Determine the (X, Y) coordinate at the center of the cell enclosing the given text.  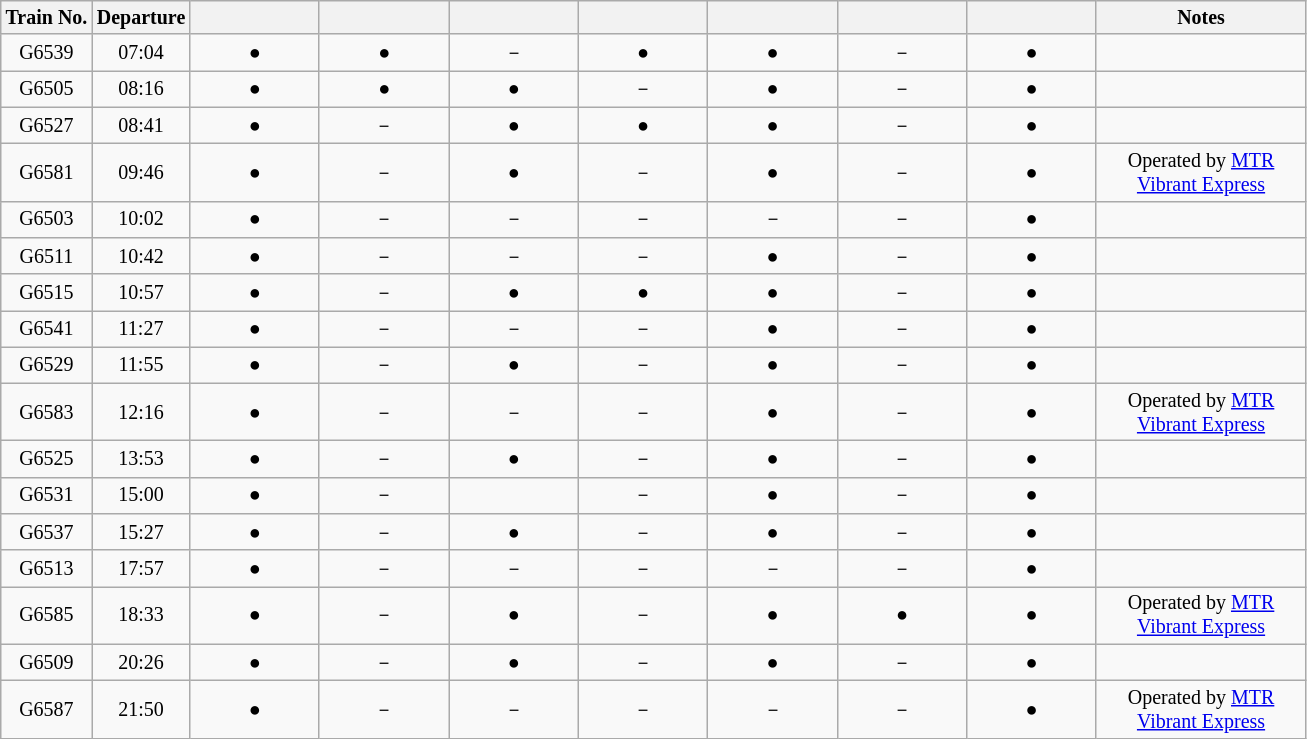
18:33 (141, 616)
13:53 (141, 459)
07:04 (141, 53)
20:26 (141, 663)
10:02 (141, 219)
G6583 (46, 412)
Departure (141, 18)
11:55 (141, 365)
17:57 (141, 569)
G6541 (46, 329)
G6513 (46, 569)
G6587 (46, 710)
08:16 (141, 89)
G6511 (46, 256)
G6509 (46, 663)
G6581 (46, 172)
G6537 (46, 532)
G6503 (46, 219)
G6515 (46, 292)
15:27 (141, 532)
G6539 (46, 53)
G6531 (46, 496)
G6505 (46, 89)
10:42 (141, 256)
08:41 (141, 125)
G6585 (46, 616)
12:16 (141, 412)
09:46 (141, 172)
Train No. (46, 18)
10:57 (141, 292)
15:00 (141, 496)
G6529 (46, 365)
Notes (1200, 18)
G6525 (46, 459)
G6527 (46, 125)
21:50 (141, 710)
11:27 (141, 329)
